From the cell containing the given text, extract its center point as [x, y] coordinate. 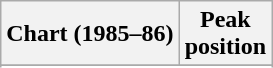
Peakposition [225, 34]
Chart (1985–86) [90, 34]
